Determine the (X, Y) coordinate at the center of the cell enclosing the given text.  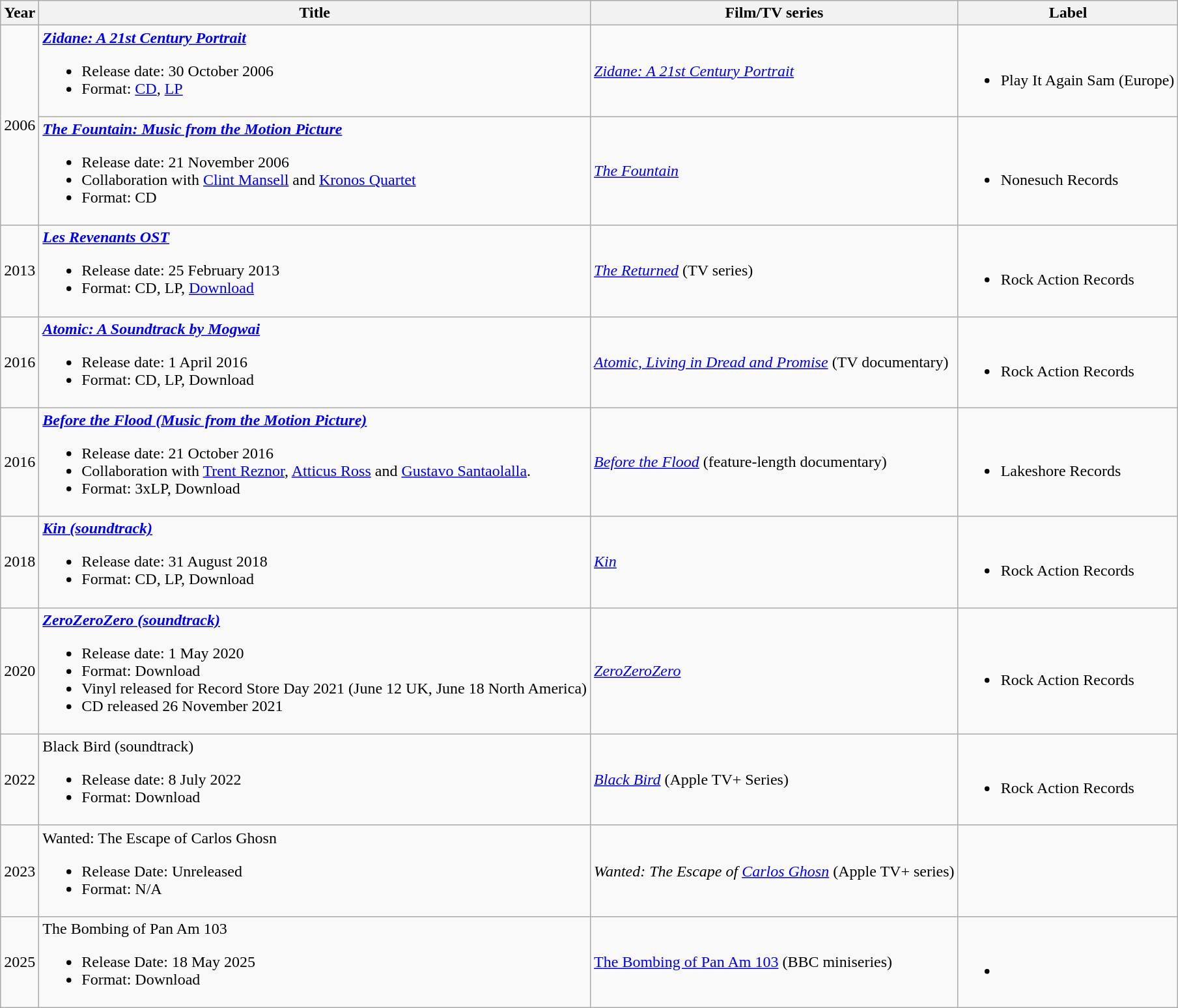
Kin (soundtrack)Release date: 31 August 2018Format: CD, LP, Download (315, 562)
Black Bird (soundtrack)Release date: 8 July 2022Format: Download (315, 779)
Lakeshore Records (1068, 462)
Year (20, 13)
Zidane: A 21st Century Portrait (775, 71)
2023 (20, 871)
Wanted: The Escape of Carlos GhosnRelease Date: UnreleasedFormat: N/A (315, 871)
2025 (20, 962)
The Bombing of Pan Am 103Release Date: 18 May 2025Format: Download (315, 962)
Kin (775, 562)
ZeroZeroZero (775, 671)
2006 (20, 125)
Film/TV series (775, 13)
2013 (20, 271)
Atomic: A Soundtrack by MogwaiRelease date: 1 April 2016Format: CD, LP, Download (315, 362)
Nonesuch Records (1068, 171)
2018 (20, 562)
The Bombing of Pan Am 103 (BBC miniseries) (775, 962)
Black Bird (Apple TV+ Series) (775, 779)
The Fountain (775, 171)
2020 (20, 671)
Wanted: The Escape of Carlos Ghosn (Apple TV+ series) (775, 871)
The Returned (TV series) (775, 271)
Before the Flood (feature-length documentary) (775, 462)
Les Revenants OSTRelease date: 25 February 2013Format: CD, LP, Download (315, 271)
Play It Again Sam (Europe) (1068, 71)
2022 (20, 779)
Atomic, Living in Dread and Promise (TV documentary) (775, 362)
Label (1068, 13)
The Fountain: Music from the Motion PictureRelease date: 21 November 2006Collaboration with Clint Mansell and Kronos QuartetFormat: CD (315, 171)
Zidane: A 21st Century PortraitRelease date: 30 October 2006Format: CD, LP (315, 71)
Title (315, 13)
